Extract the (x, y) coordinate from the center of the cell holding the provided text.  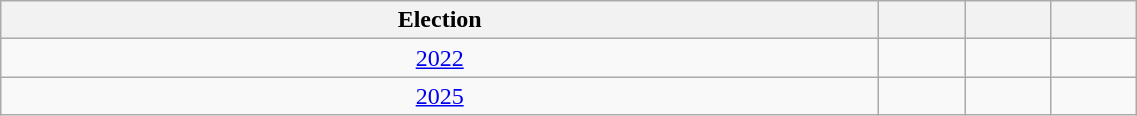
2025 (440, 96)
Election (440, 20)
2022 (440, 58)
